Return [x, y] of the center of cell containing provided text 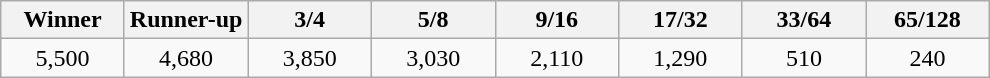
5/8 [433, 20]
240 [928, 58]
17/32 [681, 20]
5,500 [63, 58]
9/16 [557, 20]
Runner-up [186, 20]
2,110 [557, 58]
4,680 [186, 58]
1,290 [681, 58]
3,850 [310, 58]
510 [804, 58]
3,030 [433, 58]
65/128 [928, 20]
3/4 [310, 20]
33/64 [804, 20]
Winner [63, 20]
